From the cell containing the given text, extract its center point as (x, y) coordinate. 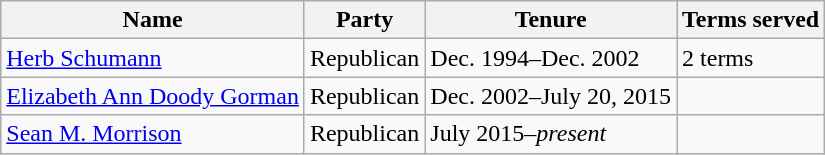
Dec. 1994–Dec. 2002 (551, 58)
July 2015–present (551, 134)
Elizabeth Ann Doody Gorman (153, 96)
Name (153, 20)
Herb Schumann (153, 58)
2 terms (751, 58)
Tenure (551, 20)
Sean M. Morrison (153, 134)
Terms served (751, 20)
Party (364, 20)
Dec. 2002–July 20, 2015 (551, 96)
